Return the [X, Y] coordinate for the center point of the cell that contains the specified text.  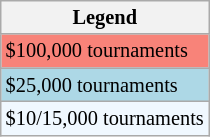
$10/15,000 tournaments [105, 118]
Legend [105, 17]
$100,000 tournaments [105, 51]
$25,000 tournaments [105, 85]
